Capture the cell that displays the provided text and extract its [X, Y] central coordinate. 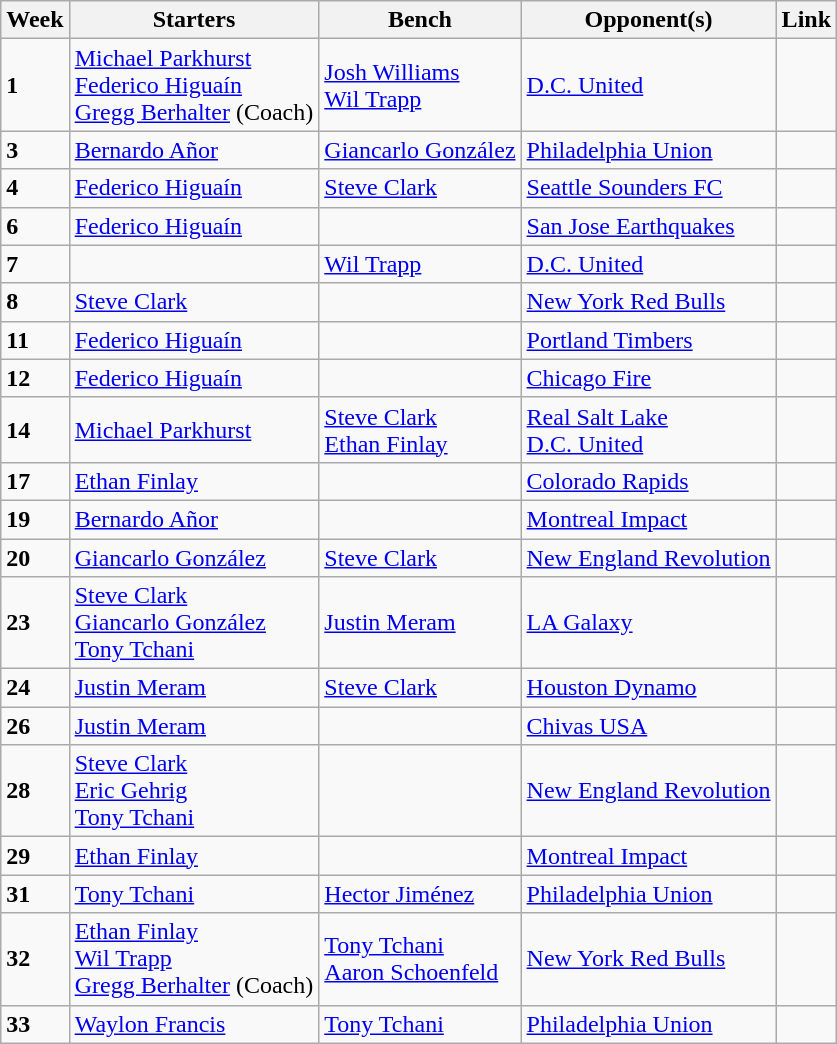
17 [35, 481]
8 [35, 302]
7 [35, 264]
Starters [194, 20]
Josh Williams Wil Trapp [420, 85]
Tony Tchani Aaron Schoenfeld [420, 959]
Real Salt Lake D.C. United [648, 430]
23 [35, 623]
1 [35, 85]
Link [806, 20]
Bench [420, 20]
Week [35, 20]
26 [35, 726]
Hector Jiménez [420, 894]
32 [35, 959]
Steve Clark Giancarlo González Tony Tchani [194, 623]
19 [35, 519]
Waylon Francis [194, 1024]
Colorado Rapids [648, 481]
14 [35, 430]
20 [35, 557]
24 [35, 688]
28 [35, 791]
12 [35, 378]
LA Galaxy [648, 623]
Michael Parkhurst [194, 430]
Chivas USA [648, 726]
San Jose Earthquakes [648, 226]
Chicago Fire [648, 378]
11 [35, 340]
Michael Parkhurst Federico Higuaín Gregg Berhalter (Coach) [194, 85]
Opponent(s) [648, 20]
Ethan Finlay Wil Trapp Gregg Berhalter (Coach) [194, 959]
Houston Dynamo [648, 688]
Wil Trapp [420, 264]
6 [35, 226]
Seattle Sounders FC [648, 188]
29 [35, 856]
Portland Timbers [648, 340]
Steve Clark Eric Gehrig Tony Tchani [194, 791]
33 [35, 1024]
Steve Clark Ethan Finlay [420, 430]
4 [35, 188]
3 [35, 150]
31 [35, 894]
